Search for the cell housing the specified text and yield its [x, y] center coordinate. 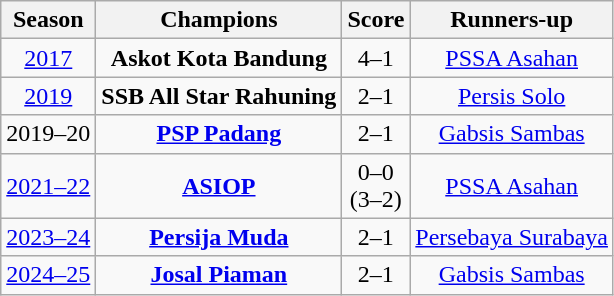
2017 [48, 58]
4–1 [376, 58]
Score [376, 20]
2023–24 [48, 237]
Runners-up [512, 20]
Persija Muda [219, 237]
Season [48, 20]
PSP Padang [219, 134]
2019 [48, 96]
Champions [219, 20]
ASIOP [219, 186]
2021–22 [48, 186]
Persebaya Surabaya [512, 237]
SSB All Star Rahuning [219, 96]
0–0(3–2) [376, 186]
2019–20 [48, 134]
Josal Piaman [219, 275]
2024–25 [48, 275]
Persis Solo [512, 96]
Askot Kota Bandung [219, 58]
